Pinpoint the cell where the given text exists, returning its [x, y] midpoint coordinate. 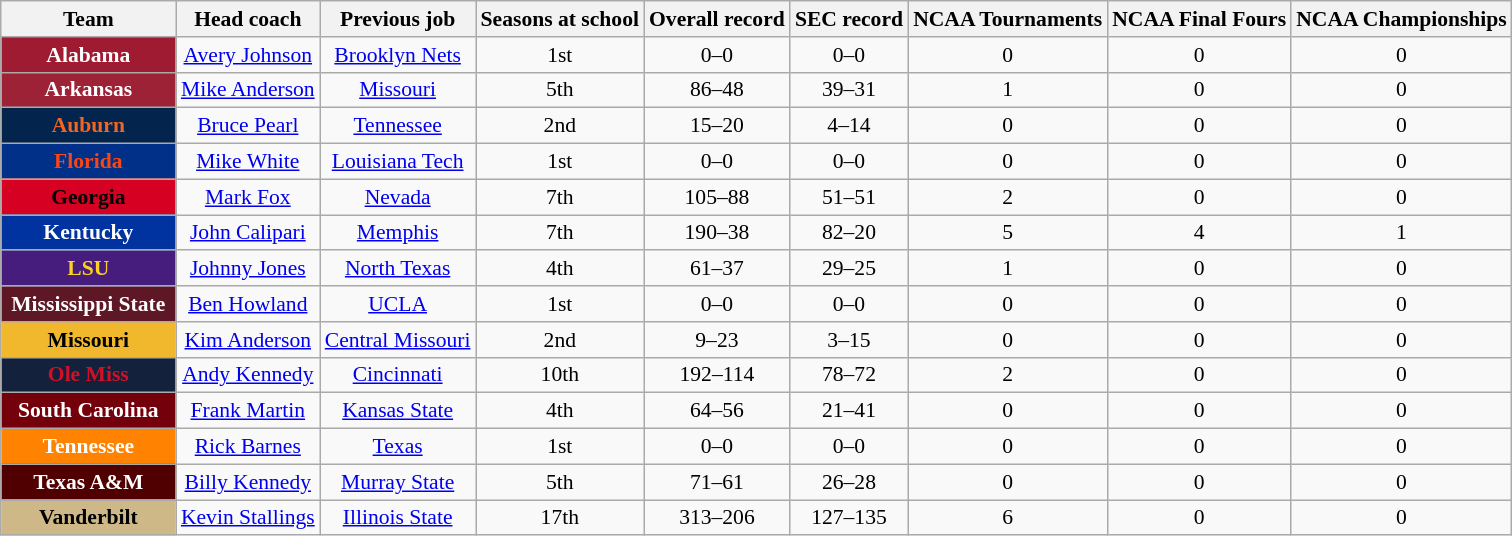
Illinois State [398, 518]
78–72 [849, 375]
82–20 [849, 233]
61–37 [717, 269]
Overall record [717, 19]
Central Missouri [398, 340]
Murray State [398, 482]
105–88 [717, 197]
NCAA Tournaments [1008, 19]
NCAA Championships [1402, 19]
Mark Fox [248, 197]
Vanderbilt [88, 518]
NCAA Final Fours [1199, 19]
Florida [88, 162]
Mike Anderson [248, 90]
Kentucky [88, 233]
5 [1008, 233]
Arkansas [88, 90]
Seasons at school [560, 19]
Nevada [398, 197]
Previous job [398, 19]
Texas A&M [88, 482]
Avery Johnson [248, 55]
127–135 [849, 518]
71–61 [717, 482]
Billy Kennedy [248, 482]
Johnny Jones [248, 269]
51–51 [849, 197]
Head coach [248, 19]
Rick Barnes [248, 447]
Brooklyn Nets [398, 55]
21–41 [849, 411]
Cincinnati [398, 375]
29–25 [849, 269]
Louisiana Tech [398, 162]
313–206 [717, 518]
6 [1008, 518]
North Texas [398, 269]
Auburn [88, 126]
Mike White [248, 162]
LSU [88, 269]
3–15 [849, 340]
Texas [398, 447]
64–56 [717, 411]
190–38 [717, 233]
4 [1199, 233]
Frank Martin [248, 411]
Ben Howland [248, 304]
Ole Miss [88, 375]
Georgia [88, 197]
Memphis [398, 233]
86–48 [717, 90]
Kevin Stallings [248, 518]
Andy Kennedy [248, 375]
John Calipari [248, 233]
15–20 [717, 126]
17th [560, 518]
192–114 [717, 375]
Team [88, 19]
Alabama [88, 55]
SEC record [849, 19]
Kim Anderson [248, 340]
39–31 [849, 90]
10th [560, 375]
Kansas State [398, 411]
UCLA [398, 304]
4–14 [849, 126]
Mississippi State [88, 304]
9–23 [717, 340]
South Carolina [88, 411]
Bruce Pearl [248, 126]
26–28 [849, 482]
